Return the [x, y] coordinate for the center point of the cell that contains the specified text.  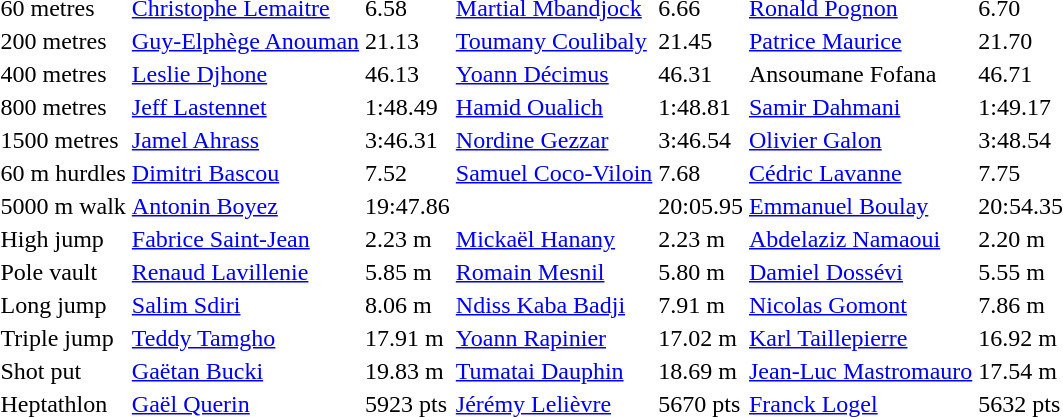
7.68 [701, 173]
Renaud Lavillenie [245, 272]
Yoann Décimus [554, 74]
5.85 m [408, 272]
3:46.31 [408, 140]
Nicolas Gomont [861, 305]
5.80 m [701, 272]
Nordine Gezzar [554, 140]
Jeff Lastennet [245, 107]
Yoann Rapinier [554, 338]
46.13 [408, 74]
Karl Taillepierre [861, 338]
3:46.54 [701, 140]
19.83 m [408, 371]
Gaëtan Bucki [245, 371]
Teddy Tamgho [245, 338]
8.06 m [408, 305]
17.91 m [408, 338]
1:48.49 [408, 107]
7.52 [408, 173]
Leslie Djhone [245, 74]
Romain Mesnil [554, 272]
1:48.81 [701, 107]
Patrice Maurice [861, 41]
Olivier Galon [861, 140]
Antonin Boyez [245, 206]
Fabrice Saint-Jean [245, 239]
21.45 [701, 41]
Jamel Ahrass [245, 140]
20:05.95 [701, 206]
Samuel Coco-Viloin [554, 173]
Cédric Lavanne [861, 173]
Toumany Coulibaly [554, 41]
Samir Dahmani [861, 107]
Tumatai Dauphin [554, 371]
Salim Sdiri [245, 305]
18.69 m [701, 371]
Mickaël Hanany [554, 239]
Dimitri Bascou [245, 173]
Ndiss Kaba Badji [554, 305]
Ansoumane Fofana [861, 74]
19:47.86 [408, 206]
46.31 [701, 74]
Jean-Luc Mastromauro [861, 371]
Emmanuel Boulay [861, 206]
Damiel Dossévi [861, 272]
Abdelaziz Namaoui [861, 239]
Hamid Oualich [554, 107]
21.13 [408, 41]
Guy-Elphège Anouman [245, 41]
17.02 m [701, 338]
7.91 m [701, 305]
